Return [X, Y] of the center of cell containing provided text 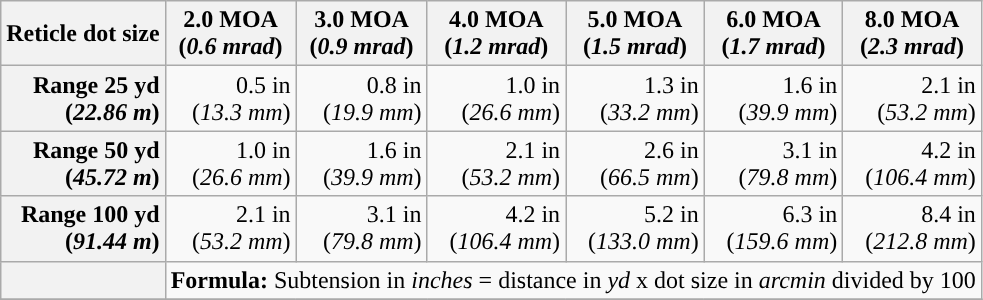
8.0 MOA (2.3 mrad) [912, 34]
3.0 MOA (0.9 mrad) [362, 34]
6.3 in (159.6 mm) [774, 228]
Formula: Subtension in inches = distance in yd x dot size in arcmin divided by 100 [573, 280]
Range 100 yd (91.44 m) [83, 228]
4.0 MOA (1.2 mrad) [496, 34]
6.0 MOA (1.7 mrad) [774, 34]
5.0 MOA (1.5 mrad) [636, 34]
2.6 in (66.5 mm) [636, 164]
Range 25 yd (22.86 m) [83, 98]
Range 50 yd (45.72 m) [83, 164]
1.3 in (33.2 mm) [636, 98]
Reticle dot size [83, 34]
0.8 in (19.9 mm) [362, 98]
0.5 in (13.3 mm) [230, 98]
8.4 in (212.8 mm) [912, 228]
2.0 MOA (0.6 mrad) [230, 34]
5.2 in (133.0 mm) [636, 228]
